Determine the [X, Y] coordinate at the center of the cell enclosing the given text.  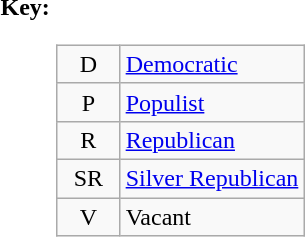
D [89, 64]
Republican [212, 140]
Vacant [212, 217]
Democratic [212, 64]
SR [89, 178]
P [89, 102]
Populist [212, 102]
Silver Republican [212, 178]
V [89, 217]
R [89, 140]
